Search for the cell housing the specified text and yield its (X, Y) center coordinate. 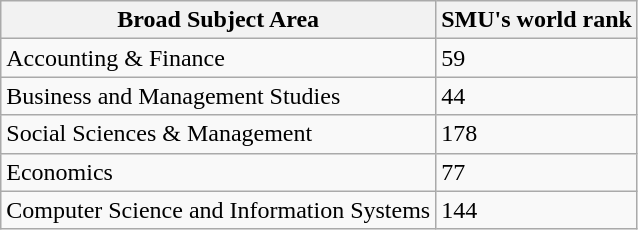
Economics (218, 172)
44 (537, 96)
Computer Science and Information Systems (218, 210)
Accounting & Finance (218, 58)
Business and Management Studies (218, 96)
178 (537, 134)
SMU's world rank (537, 20)
Broad Subject Area (218, 20)
77 (537, 172)
59 (537, 58)
Social Sciences & Management (218, 134)
144 (537, 210)
